Pinpoint the cell where the given text exists, returning its (X, Y) midpoint coordinate. 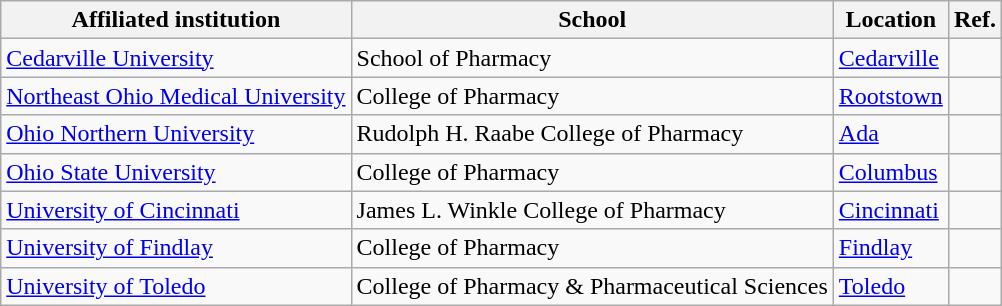
Rudolph H. Raabe College of Pharmacy (592, 134)
Ohio State University (176, 172)
Cedarville (890, 58)
School of Pharmacy (592, 58)
Ref. (974, 20)
University of Cincinnati (176, 210)
Cincinnati (890, 210)
University of Toledo (176, 286)
Affiliated institution (176, 20)
James L. Winkle College of Pharmacy (592, 210)
Location (890, 20)
Northeast Ohio Medical University (176, 96)
Columbus (890, 172)
Toledo (890, 286)
Findlay (890, 248)
Cedarville University (176, 58)
Ohio Northern University (176, 134)
School (592, 20)
Ada (890, 134)
College of Pharmacy & Pharmaceutical Sciences (592, 286)
Rootstown (890, 96)
University of Findlay (176, 248)
